Identify which cell holds the provided text, then report its [X, Y] central coordinate. 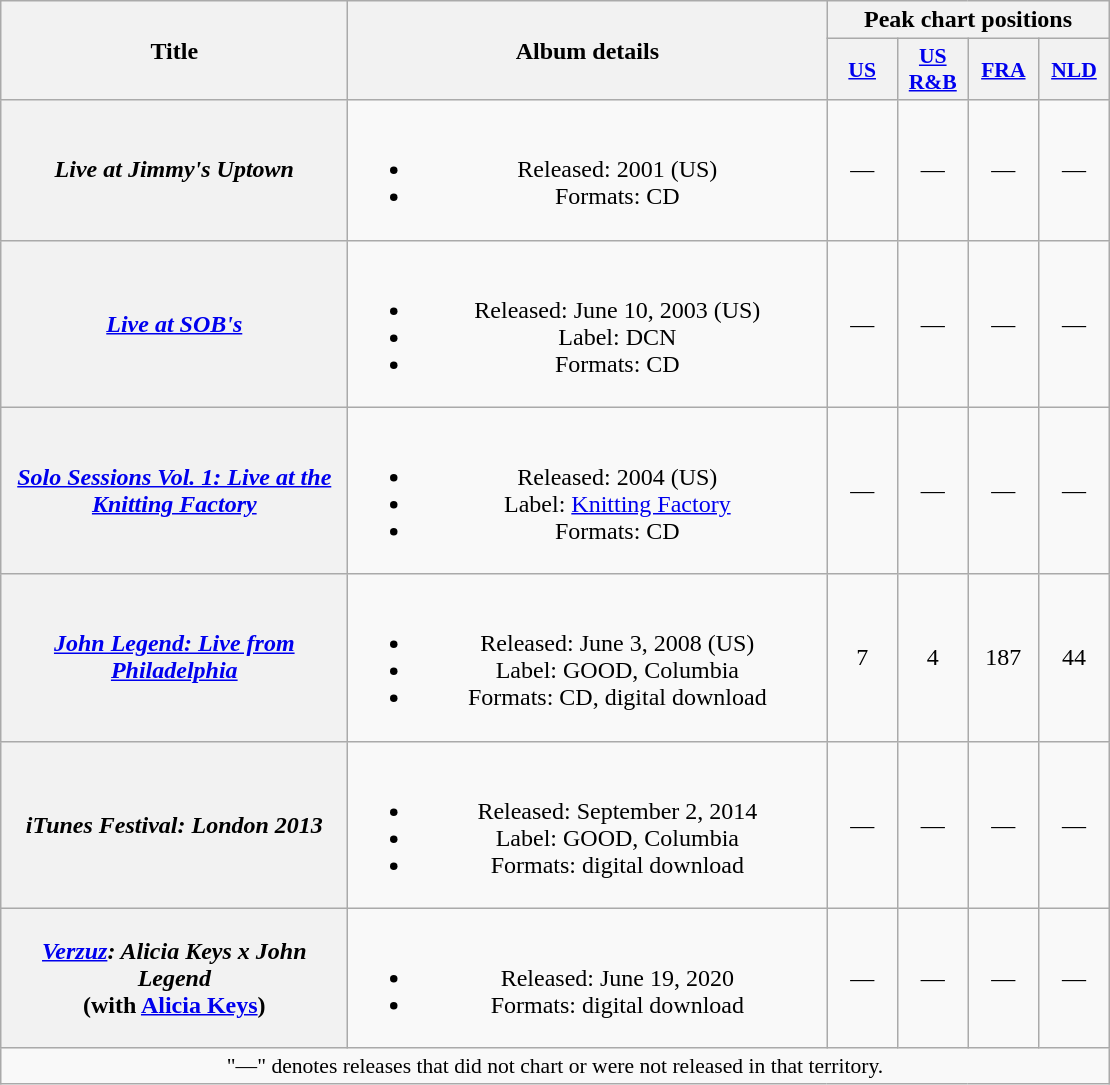
FRA [1004, 70]
187 [1004, 658]
USR&B [932, 70]
NLD [1074, 70]
Released: June 3, 2008 (US)Label: GOOD, ColumbiaFormats: CD, digital download [588, 658]
Solo Sessions Vol. 1: Live at the Knitting Factory [174, 490]
Released: June 19, 2020Formats: digital download [588, 978]
Released: September 2, 2014Label: GOOD, ColumbiaFormats: digital download [588, 824]
Verzuz: Alicia Keys x John Legend(with Alicia Keys) [174, 978]
"—" denotes releases that did not chart or were not released in that territory. [555, 1066]
US [862, 70]
iTunes Festival: London 2013 [174, 824]
Live at SOB's [174, 324]
Live at Jimmy's Uptown [174, 170]
Released: 2001 (US)Formats: CD [588, 170]
Title [174, 50]
4 [932, 658]
7 [862, 658]
John Legend: Live from Philadelphia [174, 658]
Album details [588, 50]
Peak chart positions [968, 20]
44 [1074, 658]
Released: 2004 (US)Label: Knitting FactoryFormats: CD [588, 490]
Released: June 10, 2003 (US)Label: DCNFormats: CD [588, 324]
